Determine the (x, y) coordinate at the center of the cell enclosing the given text.  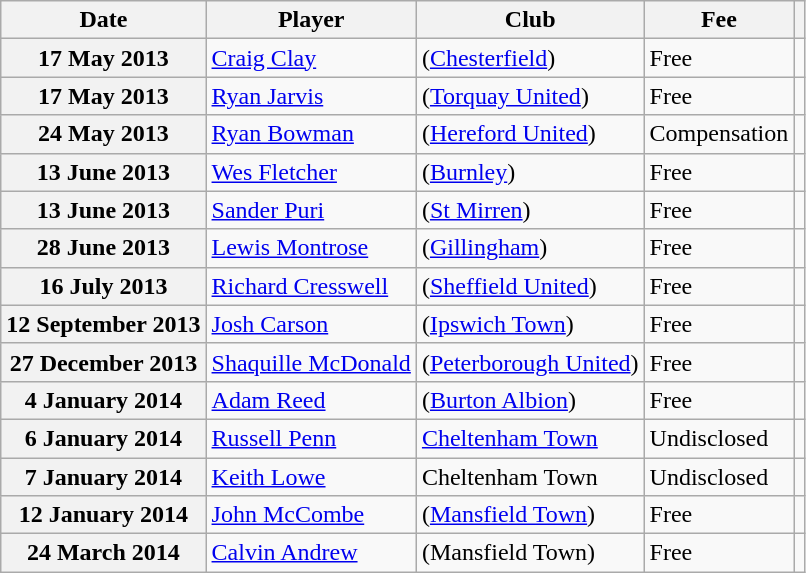
Craig Clay (311, 58)
Club (530, 20)
Adam Reed (311, 400)
24 March 2014 (104, 553)
Ryan Jarvis (311, 96)
24 May 2013 (104, 134)
Compensation (719, 134)
(St Mirren) (530, 210)
(Torquay United) (530, 96)
7 January 2014 (104, 477)
16 July 2013 (104, 286)
Shaquille McDonald (311, 362)
Lewis Montrose (311, 248)
Josh Carson (311, 324)
Fee (719, 20)
John McCombe (311, 515)
(Hereford United) (530, 134)
(Gillingham) (530, 248)
Richard Cresswell (311, 286)
(Chesterfield) (530, 58)
27 December 2013 (104, 362)
Ryan Bowman (311, 134)
(Sheffield United) (530, 286)
6 January 2014 (104, 438)
Player (311, 20)
12 September 2013 (104, 324)
Keith Lowe (311, 477)
Wes Fletcher (311, 172)
12 January 2014 (104, 515)
28 June 2013 (104, 248)
(Burnley) (530, 172)
(Ipswich Town) (530, 324)
(Burton Albion) (530, 400)
Calvin Andrew (311, 553)
Sander Puri (311, 210)
Russell Penn (311, 438)
4 January 2014 (104, 400)
Date (104, 20)
(Peterborough United) (530, 362)
